Pinpoint the cell where the given text exists, returning its [X, Y] midpoint coordinate. 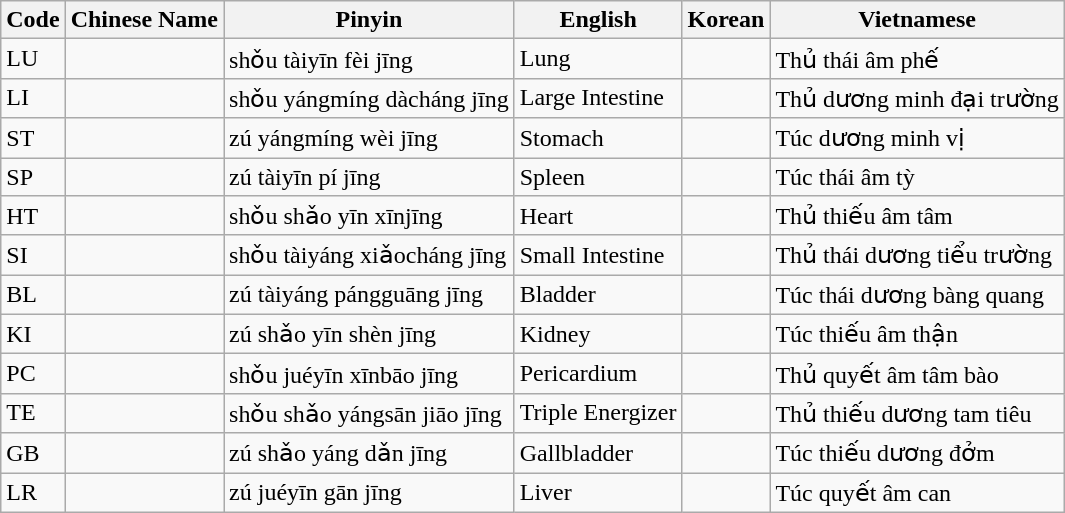
Vietnamese [917, 20]
Túc quyết âm can [917, 492]
Túc thái dương bàng quang [917, 295]
shǒu shǎo yīn xīnjīng [370, 216]
zú tàiyīn pí jīng [370, 177]
zú shǎo yīn shèn jīng [370, 334]
BL [33, 295]
shǒu juéyīn xīnbāo jīng [370, 374]
Thủ thiếu âm tâm [917, 216]
English [598, 20]
Spleen [598, 177]
KI [33, 334]
Thủ thái âm phế [917, 59]
Pinyin [370, 20]
Chinese Name [144, 20]
Heart [598, 216]
zú tàiyáng pángguāng jīng [370, 295]
zú juéyīn gān jīng [370, 492]
PC [33, 374]
Thủ quyết âm tâm bào [917, 374]
Túc dương minh vị [917, 138]
Stomach [598, 138]
shǒu yángmíng dàcháng jīng [370, 98]
Bladder [598, 295]
LU [33, 59]
ST [33, 138]
LR [33, 492]
GB [33, 453]
Thủ dương minh đại trường [917, 98]
Túc thiếu dương đởm [917, 453]
Pericardium [598, 374]
Liver [598, 492]
TE [33, 413]
SP [33, 177]
Large Intestine [598, 98]
shǒu tàiyáng xiǎocháng jīng [370, 255]
shǒu shǎo yángsān jiāo jīng [370, 413]
LI [33, 98]
Korean [726, 20]
Gallbladder [598, 453]
Túc thiếu âm thận [917, 334]
Code [33, 20]
Lung [598, 59]
Túc thái âm tỳ [917, 177]
Small Intestine [598, 255]
Triple Energizer [598, 413]
Thủ thái dương tiểu trường [917, 255]
Thủ thiếu dương tam tiêu [917, 413]
zú shǎo yáng dǎn jīng [370, 453]
SI [33, 255]
HT [33, 216]
shǒu tàiyīn fèi jīng [370, 59]
Kidney [598, 334]
zú yángmíng wèi jīng [370, 138]
